Output the [X, Y] coordinate of the center of the cell containing the given text.  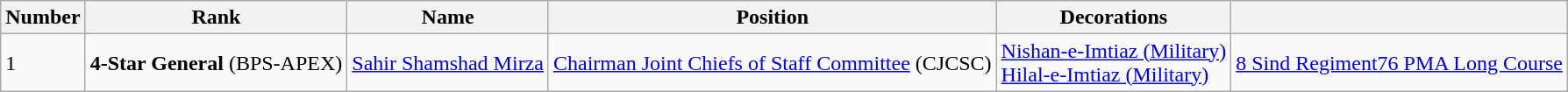
1 [43, 63]
Nishan-e-Imtiaz (Military)Hilal-e-Imtiaz (Military) [1114, 63]
Rank [216, 18]
Name [448, 18]
Position [772, 18]
Decorations [1114, 18]
4-Star General (BPS-APEX) [216, 63]
Number [43, 18]
Sahir Shamshad Mirza [448, 63]
Chairman Joint Chiefs of Staff Committee (CJCSC) [772, 63]
8 Sind Regiment76 PMA Long Course [1400, 63]
